From the cell containing the given text, extract its center point as [x, y] coordinate. 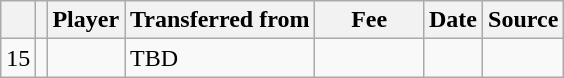
TBD [220, 58]
Source [524, 20]
Fee [370, 20]
Player [86, 20]
Date [452, 20]
15 [18, 58]
Transferred from [220, 20]
